Locate the cell with the specified text and output its (x, y) center coordinate. 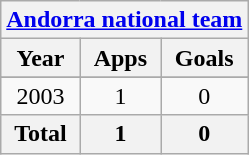
Year (40, 58)
Andorra national team (124, 20)
Total (40, 134)
2003 (40, 96)
Goals (204, 58)
Apps (120, 58)
